Pinpoint the cell where the given text exists, returning its (X, Y) midpoint coordinate. 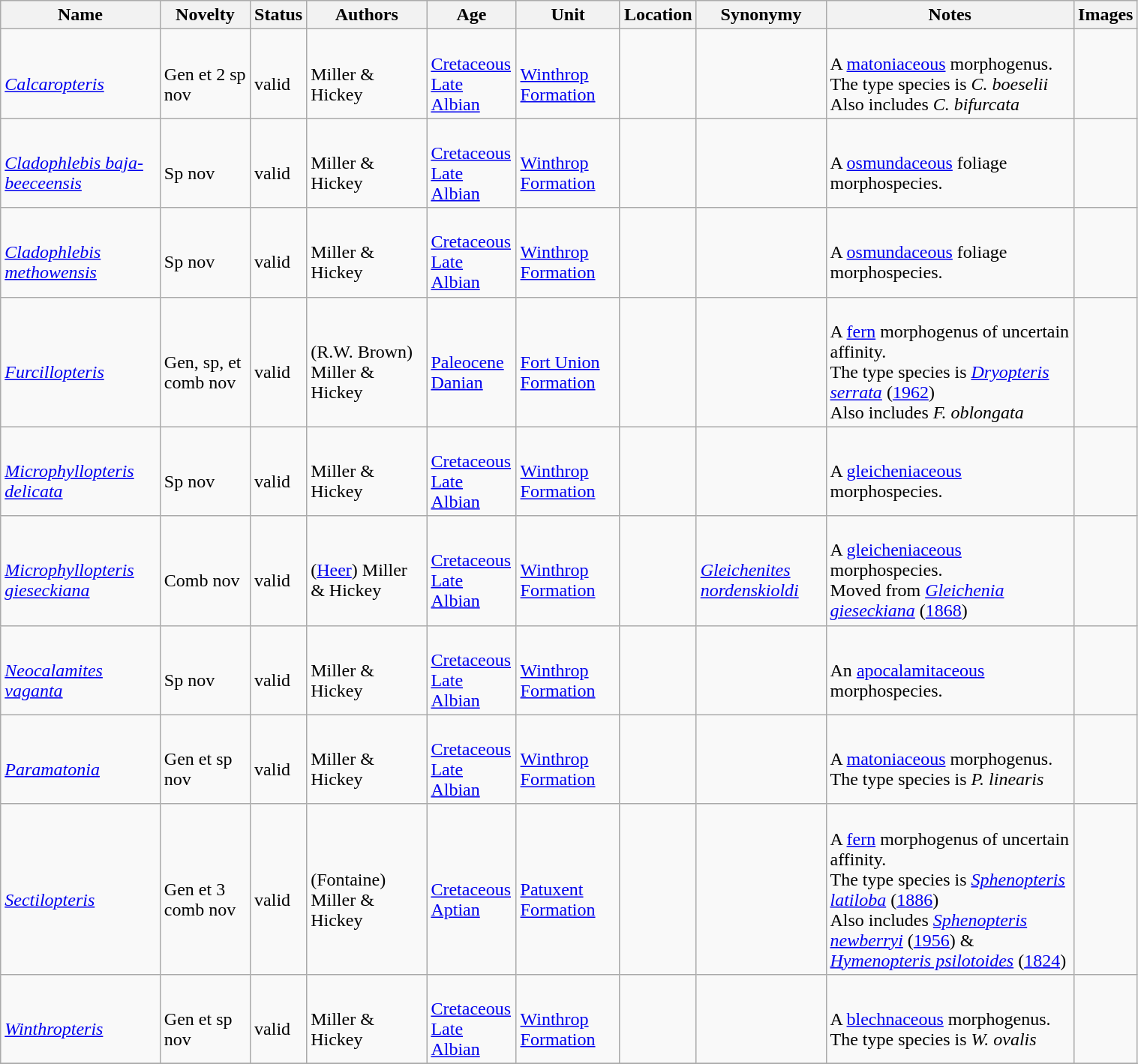
Gen et 3 comb nov (205, 889)
Cladophlebis methowensis (81, 252)
Comb nov (205, 571)
Fort Union Formation (568, 361)
Notes (950, 15)
(Fontaine) Miller & Hickey (367, 889)
Winthropteris (81, 1018)
An apocalamitaceous morphospecies. (950, 670)
(R.W. Brown) Miller & Hickey (367, 361)
A gleicheniaceous morphospecies.Moved from Gleichenia gieseckiana (1868) (950, 571)
Name (81, 15)
A gleicheniaceous morphospecies. (950, 471)
PaleoceneDanian (471, 361)
Status (279, 15)
Microphyllopteris gieseckiana (81, 571)
Images (1106, 15)
Patuxent Formation (568, 889)
Paramatonia (81, 759)
Cladophlebis baja-beeceensis (81, 163)
CretaceousAptian (471, 889)
(Heer) Miller & Hickey (367, 571)
Gen et 2 sp nov (205, 73)
Calcaropteris (81, 73)
Neocalamites vaganta (81, 670)
Age (471, 15)
A fern morphogenus of uncertain affinity.The type species is Dryopteris serrata (1962) Also includes F. oblongata (950, 361)
Sectilopteris (81, 889)
Synonymy (761, 15)
Furcillopteris (81, 361)
Gen, sp, et comb nov (205, 361)
Microphyllopteris delicata (81, 471)
A matoniaceous morphogenus.The type species is C. boeselii Also includes C. bifurcata (950, 73)
Gleichenites nordenskioldi (761, 571)
Novelty (205, 15)
Unit (568, 15)
A blechnaceous morphogenus.The type species is W. ovalis (950, 1018)
Location (658, 15)
A matoniaceous morphogenus.The type species is P. linearis (950, 759)
Authors (367, 15)
